Return [x, y] of the center of cell containing provided text 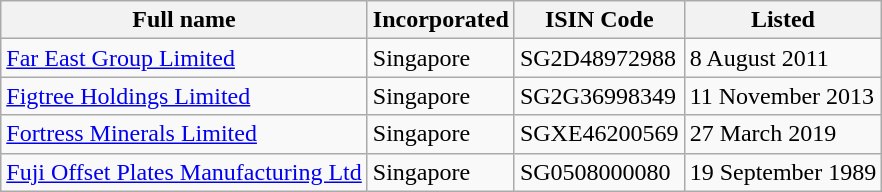
Fortress Minerals Limited [184, 134]
Far East Group Limited [184, 58]
SGXE46200569 [599, 134]
Full name [184, 20]
SG0508000080 [599, 172]
19 September 1989 [783, 172]
Listed [783, 20]
Fuji Offset Plates Manufacturing Ltd [184, 172]
SG2G36998349 [599, 96]
8 August 2011 [783, 58]
SG2D48972988 [599, 58]
ISIN Code [599, 20]
27 March 2019 [783, 134]
Figtree Holdings Limited [184, 96]
11 November 2013 [783, 96]
Incorporated [440, 20]
